Identify which cell holds the provided text, then report its (x, y) central coordinate. 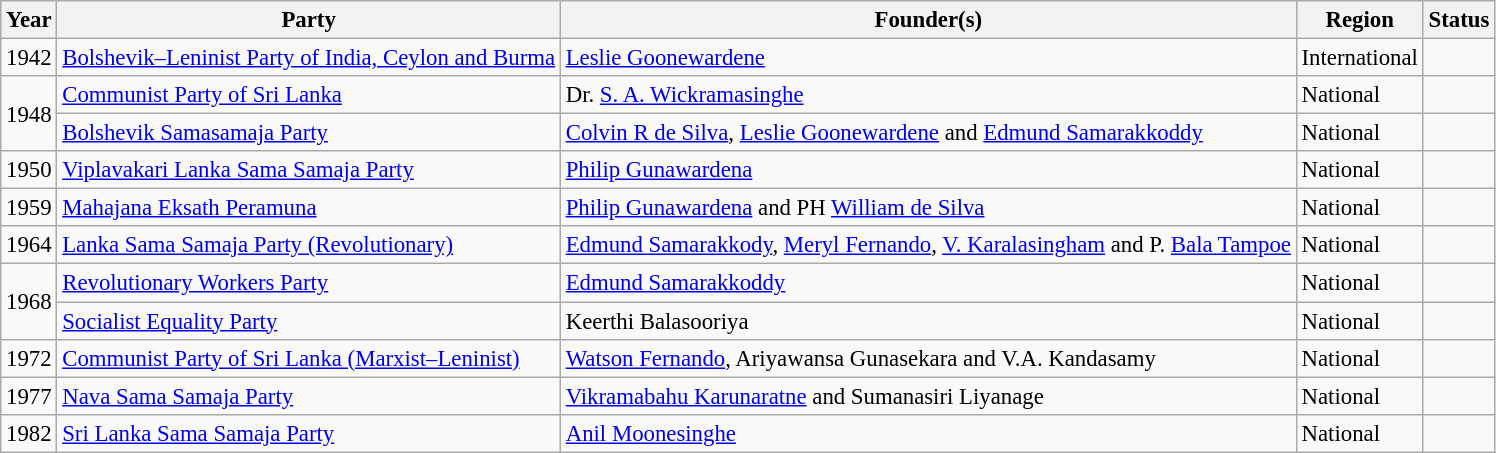
1968 (29, 302)
Socialist Equality Party (308, 321)
Status (1458, 20)
Anil Moonesinghe (928, 433)
Communist Party of Sri Lanka (308, 95)
Year (29, 20)
Keerthi Balasooriya (928, 321)
1950 (29, 170)
International (1360, 58)
1977 (29, 396)
1982 (29, 433)
Watson Fernando, Ariyawansa Gunasekara and V.A. Kandasamy (928, 358)
Viplavakari Lanka Sama Samaja Party (308, 170)
Philip Gunawardena and PH William de Silva (928, 208)
Sri Lanka Sama Samaja Party (308, 433)
1959 (29, 208)
Colvin R de Silva, Leslie Goonewardene and Edmund Samarakkoddy (928, 133)
Region (1360, 20)
Leslie Goonewardene (928, 58)
Dr. S. A. Wickramasinghe (928, 95)
1964 (29, 245)
Lanka Sama Samaja Party (Revolutionary) (308, 245)
Communist Party of Sri Lanka (Marxist–Leninist) (308, 358)
Bolshevik–Leninist Party of India, Ceylon and Burma (308, 58)
Party (308, 20)
Vikramabahu Karunaratne and Sumanasiri Liyanage (928, 396)
Nava Sama Samaja Party (308, 396)
Philip Gunawardena (928, 170)
Bolshevik Samasamaja Party (308, 133)
1942 (29, 58)
Edmund Samarakkody, Meryl Fernando, V. Karalasingham and P. Bala Tampoe (928, 245)
Mahajana Eksath Peramuna (308, 208)
Edmund Samarakkoddy (928, 283)
Founder(s) (928, 20)
1972 (29, 358)
Revolutionary Workers Party (308, 283)
1948 (29, 114)
